Capture the cell that displays the provided text and extract its [x, y] central coordinate. 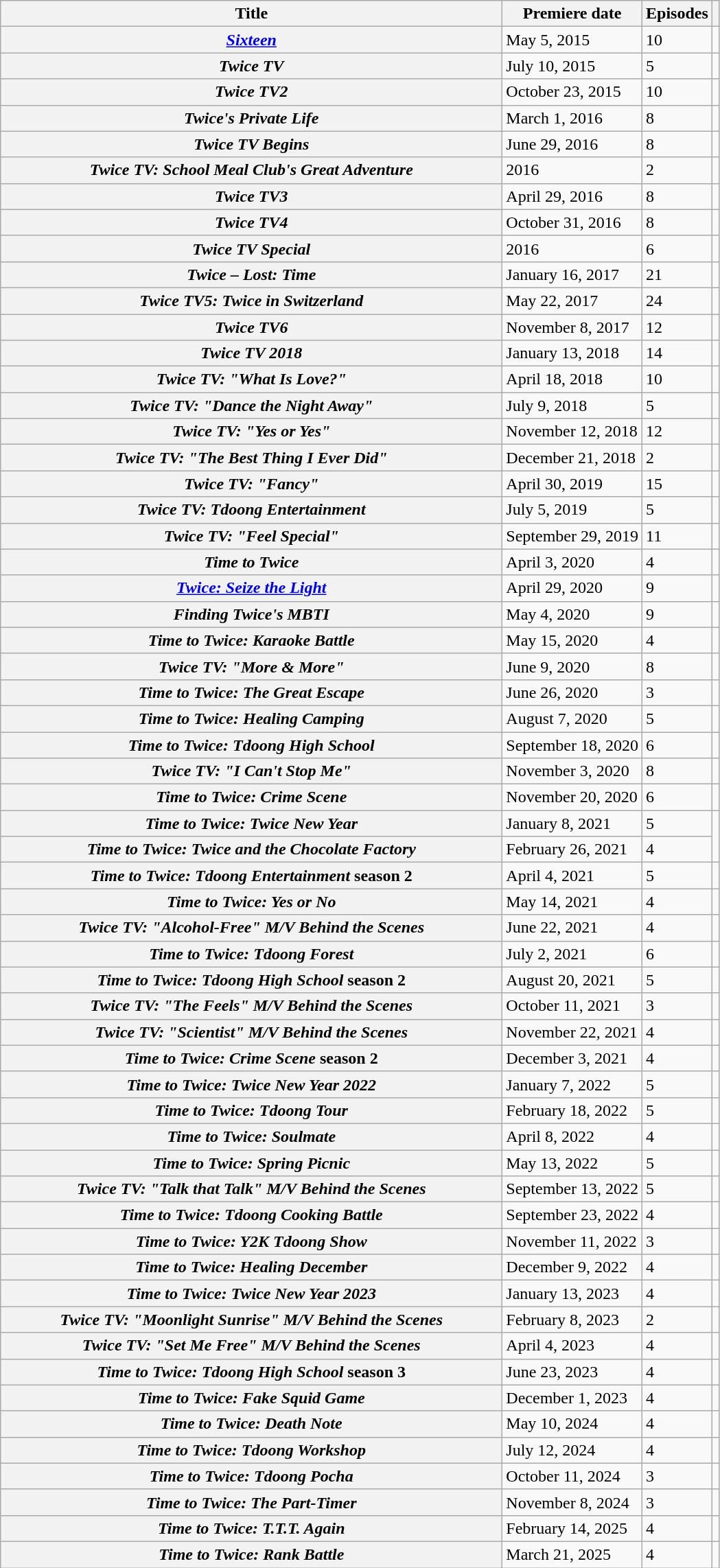
August 20, 2021 [572, 980]
15 [677, 484]
June 29, 2016 [572, 144]
October 31, 2016 [572, 222]
November 3, 2020 [572, 771]
June 23, 2023 [572, 1372]
Time to Twice: Karaoke Battle [251, 640]
Time to Twice: Healing December [251, 1267]
Twice TV: "The Feels" M/V Behind the Scenes [251, 1006]
Twice TV: "Set Me Free" M/V Behind the Scenes [251, 1346]
Time to Twice: Tdoong Cooking Battle [251, 1215]
July 9, 2018 [572, 406]
Premiere date [572, 14]
Time to Twice: Tdoong Entertainment season 2 [251, 876]
January 13, 2018 [572, 353]
October 11, 2021 [572, 1006]
December 3, 2021 [572, 1058]
Sixteen [251, 40]
Time to Twice: Yes or No [251, 902]
Time to Twice: Twice New Year 2023 [251, 1294]
October 11, 2024 [572, 1476]
Twice TV Begins [251, 144]
January 13, 2023 [572, 1294]
May 4, 2020 [572, 614]
Twice TV: School Meal Club's Great Adventure [251, 170]
November 8, 2017 [572, 327]
April 18, 2018 [572, 379]
Twice TV6 [251, 327]
April 30, 2019 [572, 484]
Twice TV4 [251, 222]
Time to Twice: The Part-Timer [251, 1502]
11 [677, 536]
November 8, 2024 [572, 1502]
Twice TV: "Feel Special" [251, 536]
Twice TV: "Fancy" [251, 484]
November 22, 2021 [572, 1032]
Twice TV: "Scientist" M/V Behind the Scenes [251, 1032]
Twice: Seize the Light [251, 588]
July 2, 2021 [572, 954]
November 11, 2022 [572, 1241]
January 16, 2017 [572, 274]
July 10, 2015 [572, 66]
Twice TV: Tdoong Entertainment [251, 510]
Twice TV [251, 66]
Twice TV Special [251, 248]
14 [677, 353]
April 29, 2016 [572, 196]
Time to Twice: Tdoong High School season 2 [251, 980]
Time to Twice: T.T.T. Again [251, 1528]
December 9, 2022 [572, 1267]
Twice's Private Life [251, 118]
Time to Twice: Tdoong High School season 3 [251, 1372]
November 12, 2018 [572, 432]
Finding Twice's MBTI [251, 614]
May 5, 2015 [572, 40]
March 21, 2025 [572, 1554]
April 29, 2020 [572, 588]
October 23, 2015 [572, 92]
Twice TV 2018 [251, 353]
Time to Twice: Tdoong High School [251, 745]
24 [677, 301]
September 23, 2022 [572, 1215]
May 13, 2022 [572, 1163]
Time to Twice: The Great Escape [251, 692]
September 18, 2020 [572, 745]
May 15, 2020 [572, 640]
Twice TV: "The Best Thing I Ever Did" [251, 458]
Time to Twice: Tdoong Forest [251, 954]
February 26, 2021 [572, 850]
Time to Twice: Y2K Tdoong Show [251, 1241]
Twice TV5: Twice in Switzerland [251, 301]
August 7, 2020 [572, 718]
February 14, 2025 [572, 1528]
June 22, 2021 [572, 928]
December 21, 2018 [572, 458]
November 20, 2020 [572, 797]
January 7, 2022 [572, 1084]
May 22, 2017 [572, 301]
April 4, 2021 [572, 876]
Twice TV: "Dance the Night Away" [251, 406]
June 9, 2020 [572, 666]
Time to Twice: Crime Scene [251, 797]
Time to Twice: Tdoong Tour [251, 1110]
Episodes [677, 14]
Time to Twice: Crime Scene season 2 [251, 1058]
September 13, 2022 [572, 1189]
September 29, 2019 [572, 536]
Twice TV: "I Can't Stop Me" [251, 771]
May 14, 2021 [572, 902]
Time to Twice [251, 562]
April 8, 2022 [572, 1136]
Time to Twice: Fake Squid Game [251, 1398]
Twice TV: "Alcohol-Free" M/V Behind the Scenes [251, 928]
Time to Twice: Healing Camping [251, 718]
Twice TV2 [251, 92]
February 18, 2022 [572, 1110]
March 1, 2016 [572, 118]
Twice TV3 [251, 196]
Time to Twice: Twice New Year [251, 823]
April 4, 2023 [572, 1346]
January 8, 2021 [572, 823]
Twice TV: "More & More" [251, 666]
April 3, 2020 [572, 562]
Twice TV: "Moonlight Sunrise" M/V Behind the Scenes [251, 1320]
Twice TV: "Yes or Yes" [251, 432]
July 5, 2019 [572, 510]
21 [677, 274]
Time to Twice: Spring Picnic [251, 1163]
Time to Twice: Twice and the Chocolate Factory [251, 850]
December 1, 2023 [572, 1398]
Twice TV: "What Is Love?" [251, 379]
Title [251, 14]
Time to Twice: Death Note [251, 1424]
Time to Twice: Twice New Year 2022 [251, 1084]
June 26, 2020 [572, 692]
July 12, 2024 [572, 1450]
Time to Twice: Tdoong Pocha [251, 1476]
Time to Twice: Rank Battle [251, 1554]
Time to Twice: Tdoong Workshop [251, 1450]
Time to Twice: Soulmate [251, 1136]
Twice TV: "Talk that Talk" M/V Behind the Scenes [251, 1189]
February 8, 2023 [572, 1320]
May 10, 2024 [572, 1424]
Twice – Lost: Time [251, 274]
